Detect which cell encompasses the target text, then output its (x, y) center coordinate. 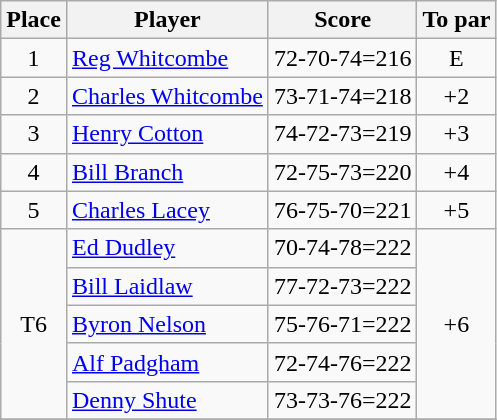
+6 (456, 324)
+2 (456, 96)
Charles Lacey (167, 210)
Place (34, 20)
Bill Laidlaw (167, 286)
Bill Branch (167, 172)
76-75-70=221 (342, 210)
2 (34, 96)
To par (456, 20)
75-76-71=222 (342, 324)
73-73-76=222 (342, 400)
72-75-73=220 (342, 172)
Ed Dudley (167, 248)
72-70-74=216 (342, 58)
1 (34, 58)
72-74-76=222 (342, 362)
3 (34, 134)
74-72-73=219 (342, 134)
Alf Padgham (167, 362)
+5 (456, 210)
+3 (456, 134)
Player (167, 20)
77-72-73=222 (342, 286)
4 (34, 172)
70-74-78=222 (342, 248)
5 (34, 210)
T6 (34, 324)
Reg Whitcombe (167, 58)
E (456, 58)
Score (342, 20)
73-71-74=218 (342, 96)
Byron Nelson (167, 324)
Charles Whitcombe (167, 96)
Denny Shute (167, 400)
+4 (456, 172)
Henry Cotton (167, 134)
